Locate the cell with the specified text and output its [X, Y] center coordinate. 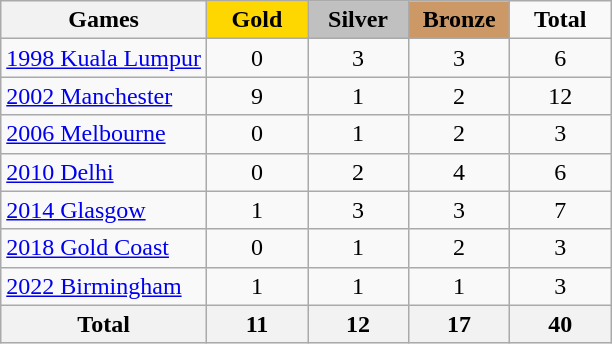
Bronze [460, 20]
2002 Manchester [104, 96]
40 [560, 324]
4 [460, 172]
Silver [358, 20]
11 [256, 324]
1998 Kuala Lumpur [104, 58]
2022 Birmingham [104, 286]
Games [104, 20]
9 [256, 96]
2018 Gold Coast [104, 248]
2010 Delhi [104, 172]
2014 Glasgow [104, 210]
Gold [256, 20]
17 [460, 324]
7 [560, 210]
2006 Melbourne [104, 134]
